For the text-containing cell, return its midpoint in (x, y) coordinate format. 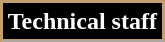
Technical staff (83, 22)
